Provide the (X, Y) coordinate of the cell's center where the given text is located.  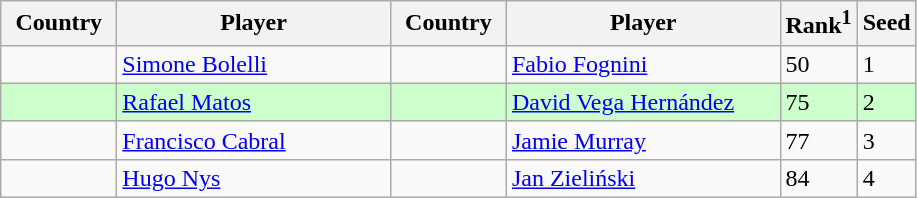
Jamie Murray (643, 140)
Hugo Nys (254, 178)
Fabio Fognini (643, 64)
Rank1 (818, 24)
Rafael Matos (254, 102)
75 (818, 102)
Francisco Cabral (254, 140)
77 (818, 140)
1 (886, 64)
50 (818, 64)
4 (886, 178)
2 (886, 102)
Seed (886, 24)
Simone Bolelli (254, 64)
84 (818, 178)
David Vega Hernández (643, 102)
Jan Zieliński (643, 178)
3 (886, 140)
